Locate the cell with the specified text and output its (x, y) center coordinate. 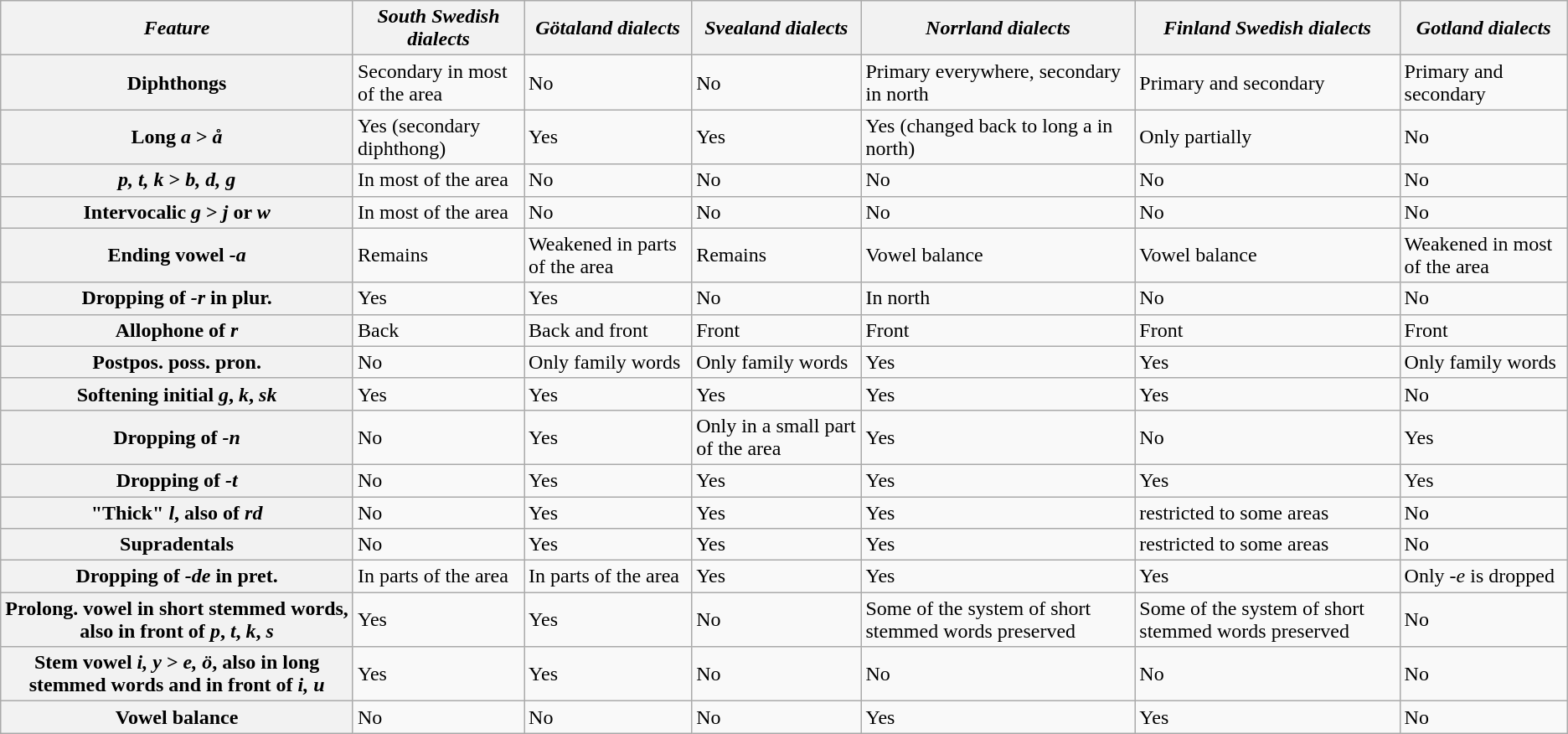
Weakened in most of the area (1483, 255)
In north (998, 298)
Secondary in most of the area (438, 82)
p, t, k > b, d, g (178, 180)
Supradentals (178, 545)
Prolong. vowel in short stemmed words, also in front of p, t, k, s (178, 620)
Softening initial g, k, sk (178, 394)
Postpos. poss. pron. (178, 362)
South Swedish dialects (438, 28)
Only -e is dropped (1483, 576)
Back and front (608, 330)
Diphthongs (178, 82)
Feature (178, 28)
"Thick" l, also of rd (178, 512)
Svealand dialects (776, 28)
Gotland dialects (1483, 28)
Yes (secondary diphthong) (438, 137)
Dropping of -n (178, 437)
Intervocalic g > j or w (178, 212)
Primary everywhere, secondary in north (998, 82)
Finland Swedish dialects (1267, 28)
Dropping of -t (178, 480)
Back (438, 330)
Only in a small part of the area (776, 437)
Long a > å (178, 137)
Norrland dialects (998, 28)
Weakened in parts of the area (608, 255)
Allophone of r (178, 330)
Stem vowel i, y > e, ö, also in long stemmed words and in front of i, u (178, 674)
Ending vowel -a (178, 255)
Only partially (1267, 137)
Dropping of -de in pret. (178, 576)
Dropping of -r in plur. (178, 298)
Götaland dialects (608, 28)
Yes (changed back to long a in north) (998, 137)
